Return [X, Y] of the center of cell containing provided text 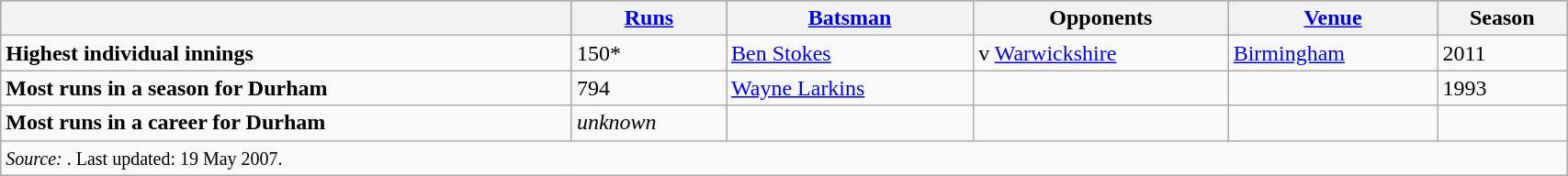
Runs [649, 18]
Opponents [1101, 18]
Most runs in a career for Durham [287, 123]
2011 [1503, 53]
Ben Stokes [849, 53]
1993 [1503, 88]
Batsman [849, 18]
Birmingham [1333, 53]
150* [649, 53]
Venue [1333, 18]
Source: . Last updated: 19 May 2007. [784, 158]
794 [649, 88]
unknown [649, 123]
Season [1503, 18]
Wayne Larkins [849, 88]
v Warwickshire [1101, 53]
Highest individual innings [287, 53]
Most runs in a season for Durham [287, 88]
